Provide the [X, Y] coordinate of the cell's center where the given text is located.  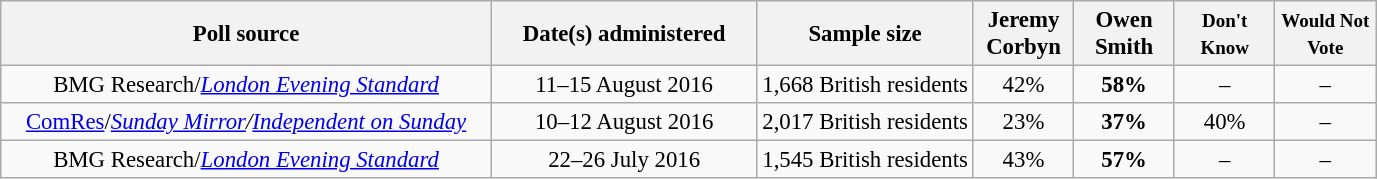
Date(s) administered [624, 34]
23% [1024, 122]
37% [1124, 122]
Owen Smith [1124, 34]
1,668 British residents [865, 85]
40% [1224, 122]
2,017 British residents [865, 122]
22–26 July 2016 [624, 160]
57% [1124, 160]
42% [1024, 85]
ComRes/Sunday Mirror/Independent on Sunday [246, 122]
43% [1024, 160]
Sample size [865, 34]
Poll source [246, 34]
11–15 August 2016 [624, 85]
Jeremy Corbyn [1024, 34]
10–12 August 2016 [624, 122]
58% [1124, 85]
Would Not Vote [1326, 34]
1,545 British residents [865, 160]
Don't Know [1224, 34]
